Capture the cell that displays the provided text and extract its (x, y) central coordinate. 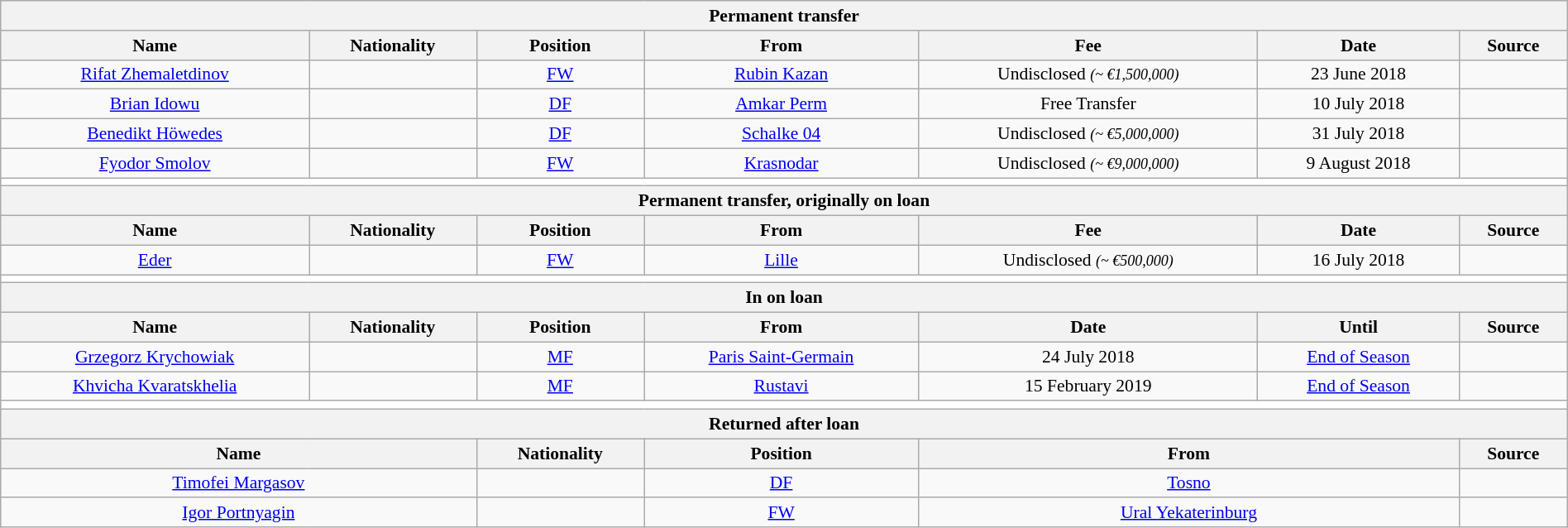
Tosno (1189, 483)
Krasnodar (782, 163)
10 July 2018 (1358, 104)
Rustavi (782, 386)
Returned after loan (784, 425)
Permanent transfer (784, 16)
Lille (782, 260)
Rifat Zhemaletdinov (155, 74)
Eder (155, 260)
31 July 2018 (1358, 134)
Permanent transfer, originally on loan (784, 201)
Igor Portnyagin (238, 513)
Undisclosed (~ €5,000,000) (1088, 134)
Undisclosed (~ €500,000) (1088, 260)
Schalke 04 (782, 134)
Benedikt Höwedes (155, 134)
23 June 2018 (1358, 74)
Until (1358, 328)
Amkar Perm (782, 104)
Undisclosed (~ €1,500,000) (1088, 74)
24 July 2018 (1088, 357)
Grzegorz Krychowiak (155, 357)
Khvicha Kvaratskhelia (155, 386)
In on loan (784, 298)
Rubin Kazan (782, 74)
Undisclosed (~ €9,000,000) (1088, 163)
9 August 2018 (1358, 163)
Ural Yekaterinburg (1189, 513)
Brian Idowu (155, 104)
16 July 2018 (1358, 260)
Fyodor Smolov (155, 163)
Paris Saint-Germain (782, 357)
Timofei Margasov (238, 483)
15 February 2019 (1088, 386)
Free Transfer (1088, 104)
